Capture the cell that displays the provided text and extract its (x, y) central coordinate. 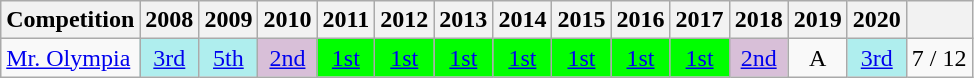
7 / 12 (939, 58)
A (818, 58)
2019 (818, 20)
2015 (582, 20)
2010 (288, 20)
2020 (876, 20)
2012 (404, 20)
2011 (346, 20)
2008 (170, 20)
2016 (640, 20)
2018 (758, 20)
Mr. Olympia (70, 58)
5th (228, 58)
2017 (700, 20)
2013 (464, 20)
Competition (70, 20)
2009 (228, 20)
2014 (522, 20)
